Search for the cell housing the specified text and yield its (X, Y) center coordinate. 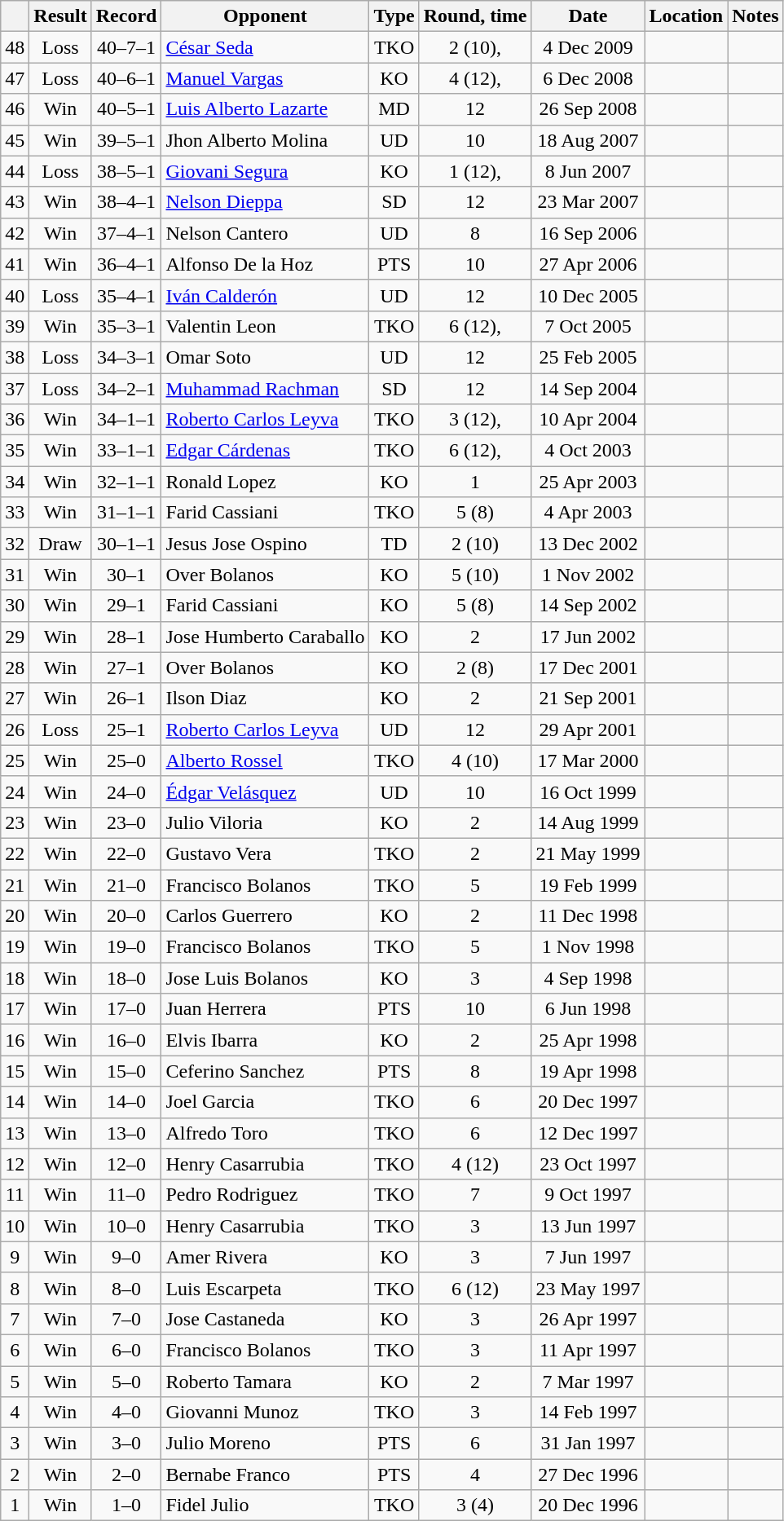
6 Jun 1998 (588, 1009)
Joel Garcia (266, 1102)
25 Feb 2005 (588, 357)
Jhon Alberto Molina (266, 140)
25–1 (126, 730)
MD (394, 109)
1 Nov 1998 (588, 947)
26 Sep 2008 (588, 109)
Ilson Diaz (266, 699)
16 (15, 1040)
14 Sep 2002 (588, 606)
11 Apr 1997 (588, 1350)
Jesus Jose Ospino (266, 544)
Nelson Dieppa (266, 202)
4 Sep 1998 (588, 978)
Date (588, 16)
37 (15, 389)
19 Feb 1999 (588, 884)
3 (4) (475, 1506)
14–0 (126, 1102)
4 Apr 2003 (588, 513)
29 (15, 637)
33–1–1 (126, 451)
29 Apr 2001 (588, 730)
7 Oct 2005 (588, 326)
Type (394, 16)
Record (126, 16)
46 (15, 109)
45 (15, 140)
9 (15, 1257)
25 Apr 2003 (588, 482)
8–0 (126, 1288)
25–0 (126, 760)
Valentin Leon (266, 326)
9 Oct 1997 (588, 1195)
24–0 (126, 791)
2–0 (126, 1475)
7 Jun 1997 (588, 1257)
48 (15, 47)
4 Dec 2009 (588, 47)
22 (15, 853)
Édgar Velásquez (266, 791)
20 Dec 1997 (588, 1102)
19–0 (126, 947)
4–0 (126, 1413)
40 (15, 295)
14 (15, 1102)
37–4–1 (126, 233)
15–0 (126, 1071)
12 Dec 1997 (588, 1133)
38–5–1 (126, 171)
34–1–1 (126, 420)
27 Apr 2006 (588, 264)
Luis Escarpeta (266, 1288)
29–1 (126, 606)
20–0 (126, 916)
Round, time (475, 16)
41 (15, 264)
18 (15, 978)
10 Dec 2005 (588, 295)
13 (15, 1133)
33 (15, 513)
1 Nov 2002 (588, 575)
30–1 (126, 575)
6 (12) (475, 1288)
Giovanni Munoz (266, 1413)
Fidel Julio (266, 1506)
Alfonso De la Hoz (266, 264)
34–2–1 (126, 389)
5–0 (126, 1382)
32–1–1 (126, 482)
Opponent (266, 16)
Julio Moreno (266, 1444)
25 Apr 1998 (588, 1040)
7–0 (126, 1319)
Iván Calderón (266, 295)
TD (394, 544)
34–3–1 (126, 357)
22–0 (126, 853)
Bernabe Franco (266, 1475)
4 (12), (475, 78)
7 Mar 1997 (588, 1382)
3 (12), (475, 420)
Carlos Guerrero (266, 916)
8 Jun 2007 (588, 171)
21 (15, 884)
35 (15, 451)
10 Apr 2004 (588, 420)
19 Apr 1998 (588, 1071)
10–0 (126, 1226)
6–0 (126, 1350)
Notes (755, 16)
31–1–1 (126, 513)
14 Sep 2004 (588, 389)
13–0 (126, 1133)
24 (15, 791)
9–0 (126, 1257)
18 Aug 2007 (588, 140)
36 (15, 420)
Giovani Segura (266, 171)
16 Oct 1999 (588, 791)
19 (15, 947)
35–3–1 (126, 326)
26 (15, 730)
36–4–1 (126, 264)
11 (15, 1195)
César Seda (266, 47)
42 (15, 233)
17 (15, 1009)
4 (10) (475, 760)
1 (12), (475, 171)
27 Dec 1996 (588, 1475)
Elvis Ibarra (266, 1040)
Julio Viloria (266, 822)
13 Jun 1997 (588, 1226)
Result (60, 16)
23 May 1997 (588, 1288)
30–1–1 (126, 544)
23 (15, 822)
21 May 1999 (588, 853)
26 Apr 1997 (588, 1319)
Jose Luis Bolanos (266, 978)
4 Oct 2003 (588, 451)
21 Sep 2001 (588, 699)
Alberto Rossel (266, 760)
Omar Soto (266, 357)
28–1 (126, 637)
17–0 (126, 1009)
44 (15, 171)
5 (10) (475, 575)
Draw (60, 544)
35–4–1 (126, 295)
17 Jun 2002 (588, 637)
Nelson Cantero (266, 233)
30 (15, 606)
20 (15, 916)
27–1 (126, 668)
31 Jan 1997 (588, 1444)
43 (15, 202)
40–5–1 (126, 109)
Muhammad Rachman (266, 389)
13 Dec 2002 (588, 544)
27 (15, 699)
15 (15, 1071)
Amer Rivera (266, 1257)
11 Dec 1998 (588, 916)
40–6–1 (126, 78)
39–5–1 (126, 140)
3–0 (126, 1444)
Juan Herrera (266, 1009)
38 (15, 357)
Ronald Lopez (266, 482)
38–4–1 (126, 202)
4 (12) (475, 1164)
14 Aug 1999 (588, 822)
Gustavo Vera (266, 853)
2 (10), (475, 47)
18–0 (126, 978)
23 Mar 2007 (588, 202)
14 Feb 1997 (588, 1413)
32 (15, 544)
34 (15, 482)
Manuel Vargas (266, 78)
17 Dec 2001 (588, 668)
31 (15, 575)
1–0 (126, 1506)
26–1 (126, 699)
12–0 (126, 1164)
2 (8) (475, 668)
Alfredo Toro (266, 1133)
Roberto Tamara (266, 1382)
39 (15, 326)
20 Dec 1996 (588, 1506)
Jose Castaneda (266, 1319)
23–0 (126, 822)
16 Sep 2006 (588, 233)
Luis Alberto Lazarte (266, 109)
Jose Humberto Caraballo (266, 637)
17 Mar 2000 (588, 760)
Ceferino Sanchez (266, 1071)
Pedro Rodriguez (266, 1195)
40–7–1 (126, 47)
6 Dec 2008 (588, 78)
28 (15, 668)
Location (686, 16)
47 (15, 78)
23 Oct 1997 (588, 1164)
25 (15, 760)
2 (10) (475, 544)
21–0 (126, 884)
16–0 (126, 1040)
Edgar Cárdenas (266, 451)
11–0 (126, 1195)
